Detect which cell encompasses the target text, then output its (X, Y) center coordinate. 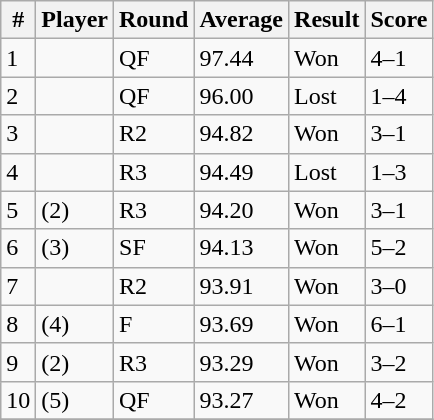
1–3 (399, 172)
5 (18, 210)
# (18, 20)
(3) (75, 248)
Average (242, 20)
2 (18, 96)
Round (154, 20)
1–4 (399, 96)
4–2 (399, 400)
(4) (75, 324)
97.44 (242, 58)
93.69 (242, 324)
93.91 (242, 286)
F (154, 324)
94.82 (242, 134)
1 (18, 58)
(5) (75, 400)
3 (18, 134)
93.29 (242, 362)
6–1 (399, 324)
10 (18, 400)
96.00 (242, 96)
94.20 (242, 210)
Player (75, 20)
Score (399, 20)
3–2 (399, 362)
94.49 (242, 172)
SF (154, 248)
5–2 (399, 248)
6 (18, 248)
4 (18, 172)
Result (327, 20)
3–0 (399, 286)
94.13 (242, 248)
7 (18, 286)
9 (18, 362)
8 (18, 324)
93.27 (242, 400)
4–1 (399, 58)
